Return the [X, Y] coordinate for the center point of the cell that contains the specified text.  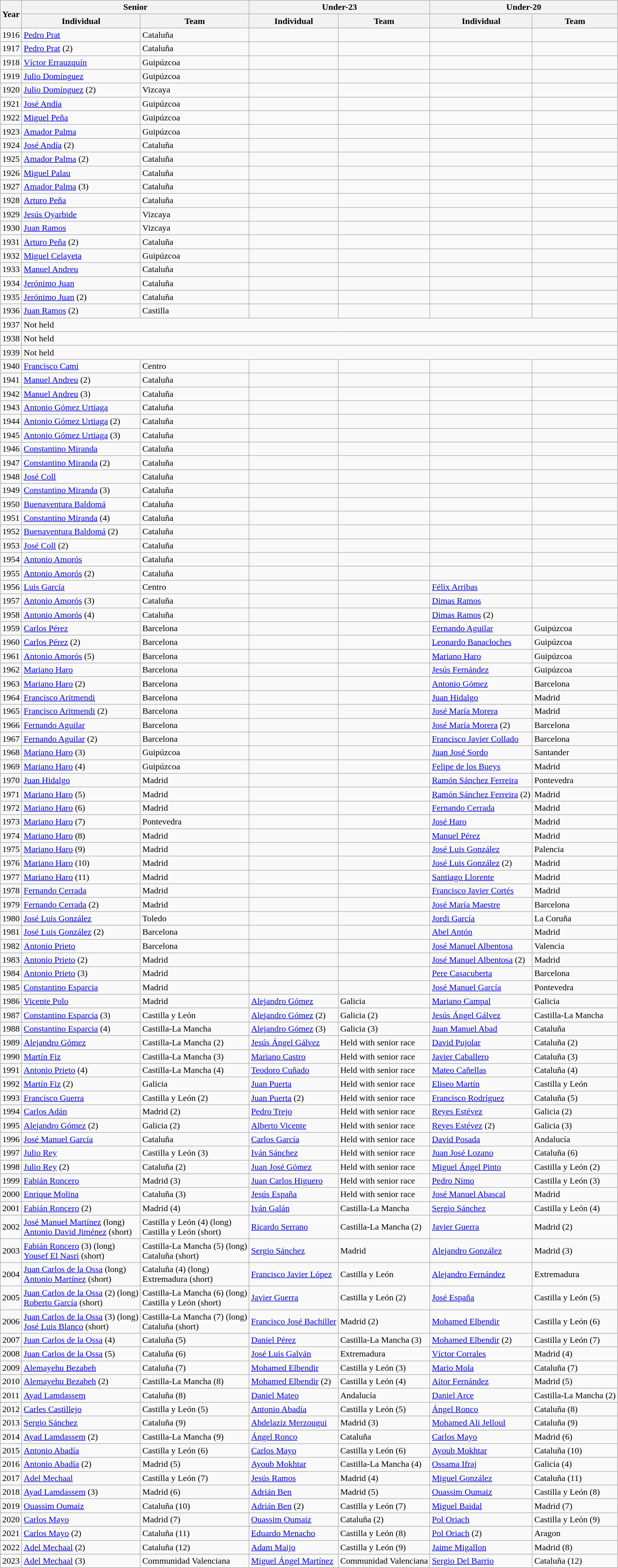
1936 [11, 311]
1947 [11, 463]
Toledo [195, 918]
1979 [11, 905]
Antonio Gómez Urtiaga (2) [81, 421]
Luis García [81, 587]
Juan Manuel Abad [481, 1029]
Iván Galán [294, 1208]
1957 [11, 601]
1993 [11, 1098]
Antonio Prieto [81, 946]
1925 [11, 159]
1995 [11, 1125]
Manuel Andreu (3) [81, 394]
Buenaventura Baldomá [81, 504]
Juan Carlos de la Ossa (5) [81, 1354]
Juan José Lozano [481, 1153]
1920 [11, 90]
Galicia (4) [575, 1464]
1946 [11, 449]
Abdelaziz Merzougui [294, 1423]
David Pujolar [481, 1042]
Eduardo Menacho [294, 1533]
Adam Maijo [294, 1547]
Mariano Campal [481, 1001]
Víctor Corrales [481, 1354]
Ayad Lamdassem (3) [81, 1492]
Francisco Cami [81, 366]
1977 [11, 877]
1973 [11, 822]
Antonio Amorós (3) [81, 601]
Fabián Roncero [81, 1181]
Juan Carlos de la Ossa (4) [81, 1340]
José Manuel Albentosa [481, 946]
1932 [11, 256]
Abel Antón [481, 932]
José Haro [481, 822]
Antonio Prieto (3) [81, 974]
Mariano Haro (6) [81, 808]
2009 [11, 1368]
2005 [11, 1298]
Reyes Estévez [481, 1112]
1919 [11, 76]
1951 [11, 518]
Senior [136, 7]
1990 [11, 1057]
1922 [11, 118]
Ayad Lamdassem (2) [81, 1437]
Martín Fiz (2) [81, 1084]
Alberto Vicente [294, 1125]
1965 [11, 711]
1939 [11, 352]
Jaime Migallon [481, 1547]
Jesús Oyarbide [81, 214]
2022 [11, 1547]
1929 [11, 214]
Miguel Celayeta [81, 256]
1972 [11, 808]
Juan Puerta [294, 1084]
2007 [11, 1340]
Miguel Ángel Martínez [294, 1561]
Cataluña (4) [575, 1070]
1980 [11, 918]
Daniel Mateo [294, 1395]
2000 [11, 1194]
Adrián Ben [294, 1492]
Ayad Lamdassem [81, 1395]
Amador Palma (3) [81, 187]
Francisco Javier Collado [481, 739]
1943 [11, 408]
Under-23 [339, 7]
1928 [11, 201]
Jerónimo Juan [81, 283]
Antonio Amorós (2) [81, 573]
José Luis Galván [294, 1354]
Julio Rey (2) [81, 1167]
1938 [11, 338]
Mateo Cañellas [481, 1070]
Cataluña (4) (long) Extremadura (short) [195, 1274]
Arturo Peña (2) [81, 242]
Francisco Guerra [81, 1098]
Castilla-La Mancha (6) (long) Castilla y León (short) [195, 1298]
1927 [11, 187]
Martín Fiz [81, 1057]
Buenaventura Baldomá (2) [81, 532]
1985 [11, 987]
Valencia [575, 946]
1934 [11, 283]
1964 [11, 697]
2010 [11, 1382]
Adrián Ben (2) [294, 1506]
1982 [11, 946]
Mariano Haro (10) [81, 863]
2016 [11, 1464]
Constantino Miranda (3) [81, 490]
Miguel González [481, 1478]
Amador Palma [81, 131]
Constantino Esparcia [81, 987]
2013 [11, 1423]
Sergio Del Barrio [481, 1561]
José Coll [81, 477]
Santiago Llorente [481, 877]
Julio Domínguez (2) [81, 90]
Mario Mola [481, 1368]
Mohamed Ali Jelloul [481, 1423]
Antonio Gómez Urtiaga (3) [81, 435]
2019 [11, 1506]
José Manuel Martínez (long)Antonio David Jiménez (short) [81, 1227]
1948 [11, 477]
1999 [11, 1181]
Francisco Javier López [294, 1274]
Alemayehu Bezabeh [81, 1368]
Palencia [575, 849]
Fabián Roncero (3) (long)Yousef El Nasri (short) [81, 1251]
José Manuel Albentosa (2) [481, 960]
Constantino Esparcia (4) [81, 1029]
2018 [11, 1492]
2002 [11, 1227]
Carlos Pérez (2) [81, 642]
Adel Mechaal (3) [81, 1561]
Vicente Polo [81, 1001]
Castilla-La Mancha (5) (long) Cataluña (short) [195, 1251]
1935 [11, 297]
Mariano Haro (5) [81, 794]
Mariano Haro (2) [81, 684]
Alejandro González [481, 1251]
José Manuel Abascal [481, 1194]
Constantino Miranda (4) [81, 518]
1924 [11, 145]
1956 [11, 587]
1987 [11, 1015]
1958 [11, 615]
Daniel Arce [481, 1395]
Jesús Ramos [294, 1478]
Ricardo Serrano [294, 1227]
Mariano Haro (9) [81, 849]
Juan Carlos Higuero [294, 1181]
Teodoro Cuñado [294, 1070]
Juan Carlos de la Ossa (3) (long)José Luis Blanco (short) [81, 1321]
Under-20 [524, 7]
Year [11, 14]
1930 [11, 228]
Mariano Haro (4) [81, 766]
1992 [11, 1084]
1974 [11, 835]
1933 [11, 269]
Mariano Haro (3) [81, 753]
Juan Ramos [81, 228]
1981 [11, 932]
Jerónimo Juan (2) [81, 297]
Félix Arribas [481, 587]
Manuel Andreu [81, 269]
2015 [11, 1450]
Pedro Prat [81, 35]
Aragon [575, 1533]
Santander [575, 753]
2008 [11, 1354]
Mariano Castro [294, 1057]
1949 [11, 490]
Antonio Amorós (4) [81, 615]
José María Morera [481, 711]
Pere Casacuberta [481, 974]
1918 [11, 62]
Ossama Ifraj [481, 1464]
1970 [11, 780]
Antonio Amorós (5) [81, 656]
Fabián Roncero (2) [81, 1208]
David Posada [481, 1139]
La Coruña [575, 918]
José Andía (2) [81, 145]
José María Maestre [481, 905]
Felipe de los Bueys [481, 766]
Enrique Molina [81, 1194]
Pedro Prat (2) [81, 49]
1944 [11, 421]
1998 [11, 1167]
Ramón Sánchez Ferreira [481, 780]
Antonio Prieto (2) [81, 960]
Carlos García [294, 1139]
José Andía [81, 104]
1950 [11, 504]
Constantino Miranda (2) [81, 463]
2020 [11, 1519]
Amador Palma (2) [81, 159]
Castilla y León (4) (long) Castilla y León (short) [195, 1227]
Jesús España [294, 1194]
Víctor Errauzquín [81, 62]
1923 [11, 131]
Constantino Miranda [81, 449]
Daniel Pérez [294, 1340]
1967 [11, 739]
Manuel Pérez [481, 835]
Alejandro Fernández [481, 1274]
Jordi García [481, 918]
1954 [11, 559]
Mariano Haro (8) [81, 835]
Juan Carlos de la Ossa (long)Antonio Martínez (short) [81, 1274]
1976 [11, 863]
1955 [11, 573]
Manuel Andreu (2) [81, 380]
Castilla [195, 311]
1968 [11, 753]
Pol Oriach [481, 1519]
Pedro Trejo [294, 1112]
1997 [11, 1153]
1962 [11, 670]
2014 [11, 1437]
Antonio Gómez Urtiaga [81, 408]
Leonardo Banacloches [481, 642]
Antonio Gómez [481, 684]
Javier Caballero [481, 1057]
José María Morera (2) [481, 725]
2021 [11, 1533]
Castilla-La Mancha (8) [195, 1382]
Iván Sánchez [294, 1153]
1988 [11, 1029]
Julio Domínguez [81, 76]
Dimas Ramos [481, 601]
Miguel Baidal [481, 1506]
2023 [11, 1561]
Juan José Sordo [481, 753]
Miguel Ángel Pinto [481, 1167]
Castilla-La Mancha (9) [195, 1437]
Francisco Rodríguez [481, 1098]
Carles Castillejo [81, 1409]
Ramón Sánchez Ferreira (2) [481, 794]
1921 [11, 104]
1942 [11, 394]
2006 [11, 1321]
Antonio Abadía (2) [81, 1464]
2011 [11, 1395]
1989 [11, 1042]
Antonio Amorós [81, 559]
1952 [11, 532]
1983 [11, 960]
1953 [11, 546]
Mariano Haro (7) [81, 822]
Antonio Prieto (4) [81, 1070]
1917 [11, 49]
Francisco Aritmendi [81, 697]
Adel Mechaal (2) [81, 1547]
Francisco Javier Cortés [481, 891]
Mariano Haro (11) [81, 877]
1959 [11, 629]
1931 [11, 242]
Castilla-La Mancha (7) (long) Cataluña (short) [195, 1321]
1969 [11, 766]
Juan José Gómez [294, 1167]
2017 [11, 1478]
Francisco Aritmendi (2) [81, 711]
Adel Mechaal [81, 1478]
Francisco José Bachiller [294, 1321]
José España [481, 1298]
1971 [11, 794]
Juan Carlos de la Ossa (2) (long)Roberto García (short) [81, 1298]
Arturo Peña [81, 201]
Aitor Fernández [481, 1382]
Carlos Adán [81, 1112]
1991 [11, 1070]
1984 [11, 974]
1986 [11, 1001]
Eliseo Martín [481, 1084]
Carlos Mayo (2) [81, 1533]
1966 [11, 725]
2012 [11, 1409]
Constantino Esparcia (3) [81, 1015]
Juan Puerta (2) [294, 1098]
1916 [11, 35]
Madrid (8) [575, 1547]
Pedro Nimo [481, 1181]
1963 [11, 684]
1960 [11, 642]
Fernando Aguilar (2) [81, 739]
Alejandro Gómez (3) [294, 1029]
1961 [11, 656]
1975 [11, 849]
1926 [11, 173]
1941 [11, 380]
Juan Ramos (2) [81, 311]
Fernando Cerrada (2) [81, 905]
1940 [11, 366]
2003 [11, 1251]
Jesús Fernández [481, 670]
2001 [11, 1208]
1945 [11, 435]
2004 [11, 1274]
José Coll (2) [81, 546]
1937 [11, 325]
Dimas Ramos (2) [481, 615]
1994 [11, 1112]
Miguel Peña [81, 118]
Carlos Pérez [81, 629]
1996 [11, 1139]
Miguel Palau [81, 173]
Alemayehu Bezabeh (2) [81, 1382]
Julio Rey [81, 1153]
1978 [11, 891]
Pol Oriach (2) [481, 1533]
Reyes Estévez (2) [481, 1125]
